Extract the (x, y) coordinate from the center of the cell holding the provided text.  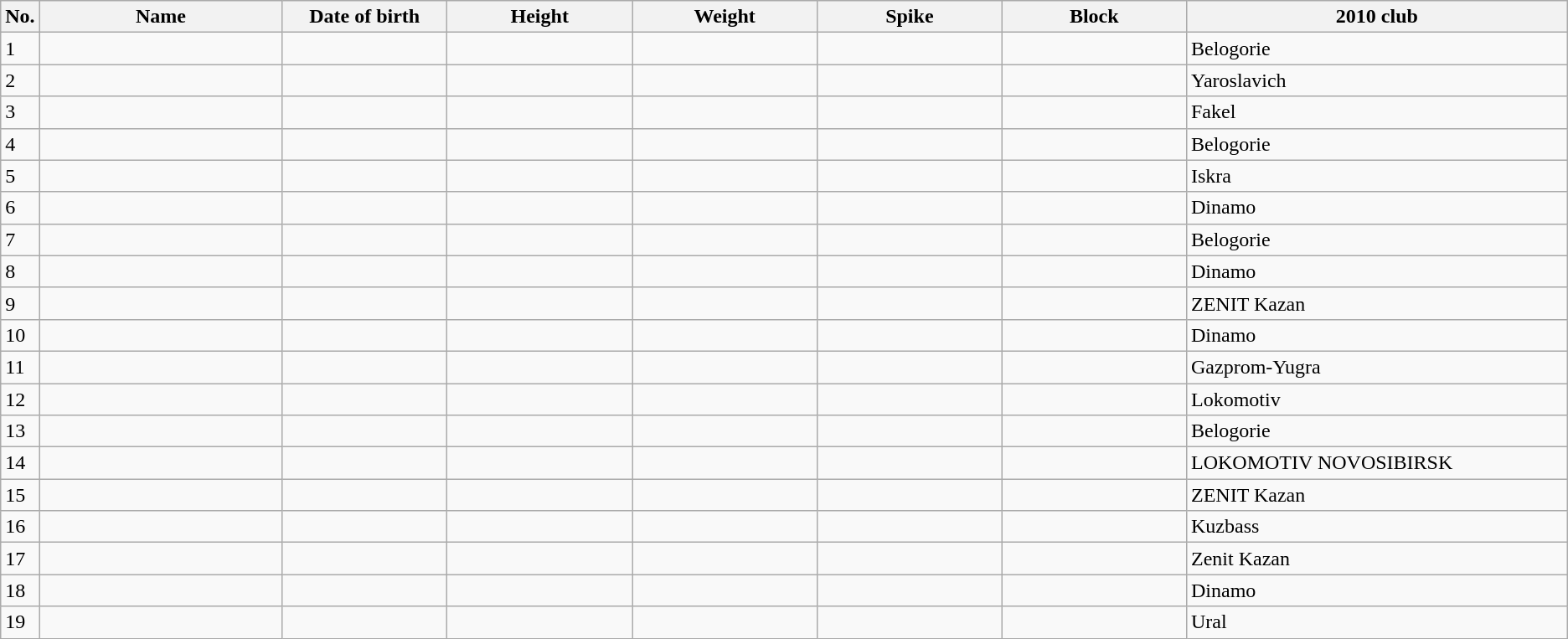
14 (20, 463)
8 (20, 271)
No. (20, 17)
Kuzbass (1377, 527)
Date of birth (365, 17)
5 (20, 176)
19 (20, 622)
Iskra (1377, 176)
13 (20, 431)
Spike (910, 17)
Block (1094, 17)
3 (20, 112)
Fakel (1377, 112)
10 (20, 335)
Lokomotiv (1377, 399)
17 (20, 559)
2010 club (1377, 17)
Yaroslavich (1377, 80)
18 (20, 590)
12 (20, 399)
1 (20, 49)
2 (20, 80)
Weight (725, 17)
LOKOMOTIV NOVOSIBIRSK (1377, 463)
6 (20, 208)
4 (20, 144)
Ural (1377, 622)
Height (539, 17)
15 (20, 495)
16 (20, 527)
Name (161, 17)
11 (20, 367)
Gazprom-Yugra (1377, 367)
Zenit Kazan (1377, 559)
9 (20, 303)
7 (20, 240)
